From the cell containing the given text, extract its center point as (X, Y) coordinate. 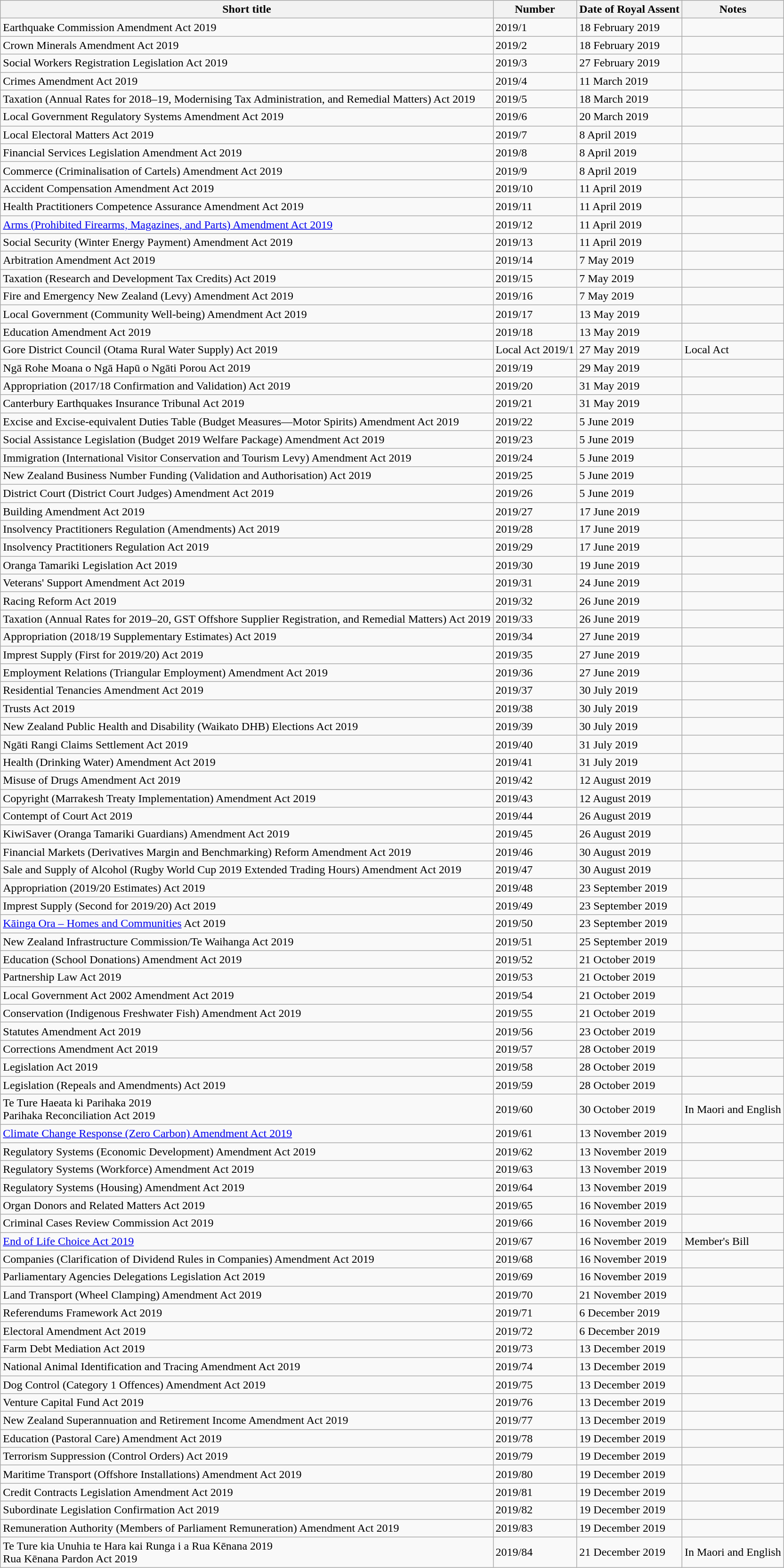
Climate Change Response (Zero Carbon) Amendment Act 2019 (247, 1134)
Social Security (Winter Energy Payment) Amendment Act 2019 (247, 243)
2019/74 (535, 1366)
Corrections Amendment Act 2019 (247, 1049)
27 May 2019 (630, 350)
2019/64 (535, 1187)
Partnership Law Act 2019 (247, 977)
Legislation Act 2019 (247, 1067)
2019/26 (535, 493)
Education Amendment Act 2019 (247, 332)
2019/45 (535, 834)
19 June 2019 (630, 565)
Regulatory Systems (Workforce) Amendment Act 2019 (247, 1170)
Crown Minerals Amendment Act 2019 (247, 45)
2019/23 (535, 439)
2019/10 (535, 188)
Imprest Supply (Second for 2019/20) Act 2019 (247, 906)
2019/7 (535, 135)
Sale and Supply of Alcohol (Rugby World Cup 2019 Extended Trading Hours) Amendment Act 2019 (247, 870)
Local Electoral Matters Act 2019 (247, 135)
Appropriation (2019/20 Estimates) Act 2019 (247, 888)
2019/20 (535, 386)
2019/78 (535, 1438)
Subordinate Legislation Confirmation Act 2019 (247, 1510)
2019/39 (535, 726)
Credit Contracts Legislation Amendment Act 2019 (247, 1492)
2019/81 (535, 1492)
Insolvency Practitioners Regulation (Amendments) Act 2019 (247, 529)
Taxation (Annual Rates for 2018–19, Modernising Tax Administration, and Remedial Matters) Act 2019 (247, 99)
2019/51 (535, 942)
2019/67 (535, 1241)
Regulatory Systems (Housing) Amendment Act 2019 (247, 1187)
Building Amendment Act 2019 (247, 511)
2019/50 (535, 924)
Te Ture kia Unuhia te Hara kai Runga i a Rua Kēnana 2019Rua Kēnana Pardon Act 2019 (247, 1552)
2019/9 (535, 171)
Health Practitioners Competence Assurance Amendment Act 2019 (247, 206)
2019/40 (535, 744)
Veterans' Support Amendment Act 2019 (247, 583)
Organ Donors and Related Matters Act 2019 (247, 1205)
Appropriation (2017/18 Confirmation and Validation) Act 2019 (247, 386)
2019/59 (535, 1085)
2019/29 (535, 547)
Local Act 2019/1 (535, 350)
Crimes Amendment Act 2019 (247, 81)
27 February 2019 (630, 63)
Electoral Amendment Act 2019 (247, 1331)
2019/33 (535, 619)
2019/58 (535, 1067)
2019/66 (535, 1223)
2019/49 (535, 906)
30 October 2019 (630, 1110)
New Zealand Infrastructure Commission/Te Waihanga Act 2019 (247, 942)
2019/79 (535, 1456)
2019/13 (535, 243)
2019/80 (535, 1474)
Farm Debt Mediation Act 2019 (247, 1349)
24 June 2019 (630, 583)
Dog Control (Category 1 Offences) Amendment Act 2019 (247, 1384)
21 December 2019 (630, 1552)
Accident Compensation Amendment Act 2019 (247, 188)
Legislation (Repeals and Amendments) Act 2019 (247, 1085)
New Zealand Superannuation and Retirement Income Amendment Act 2019 (247, 1421)
11 March 2019 (630, 81)
2019/28 (535, 529)
29 May 2019 (630, 368)
Parliamentary Agencies Delegations Legislation Act 2019 (247, 1277)
2019/12 (535, 225)
2019/31 (535, 583)
2019/37 (535, 691)
Racing Reform Act 2019 (247, 601)
2019/14 (535, 260)
2019/19 (535, 368)
2019/72 (535, 1331)
2019/6 (535, 117)
End of Life Choice Act 2019 (247, 1241)
Earthquake Commission Amendment Act 2019 (247, 27)
KiwiSaver (Oranga Tamariki Guardians) Amendment Act 2019 (247, 834)
2019/84 (535, 1552)
2019/24 (535, 457)
Financial Markets (Derivatives Margin and Benchmarking) Reform Amendment Act 2019 (247, 852)
Notes (733, 9)
Statutes Amendment Act 2019 (247, 1031)
Companies (Clarification of Dividend Rules in Companies) Amendment Act 2019 (247, 1259)
2019/36 (535, 673)
Education (Pastoral Care) Amendment Act 2019 (247, 1438)
Terrorism Suppression (Control Orders) Act 2019 (247, 1456)
Taxation (Annual Rates for 2019–20, GST Offshore Supplier Registration, and Remedial Matters) Act 2019 (247, 619)
Health (Drinking Water) Amendment Act 2019 (247, 762)
Arms (Prohibited Firearms, Magazines, and Parts) Amendment Act 2019 (247, 225)
2019/77 (535, 1421)
Trusts Act 2019 (247, 708)
2019/3 (535, 63)
2019/61 (535, 1134)
25 September 2019 (630, 942)
2019/16 (535, 296)
Financial Services Legislation Amendment Act 2019 (247, 153)
Local Government Act 2002 Amendment Act 2019 (247, 995)
2019/70 (535, 1295)
Excise and Excise-equivalent Duties Table (Budget Measures—Motor Spirits) Amendment Act 2019 (247, 422)
2019/62 (535, 1152)
Venture Capital Fund Act 2019 (247, 1403)
2019/2 (535, 45)
2019/57 (535, 1049)
Imprest Supply (First for 2019/20) Act 2019 (247, 655)
2019/63 (535, 1170)
Copyright (Marrakesh Treaty Implementation) Amendment Act 2019 (247, 798)
Local Act (733, 350)
2019/68 (535, 1259)
Commerce (Criminalisation of Cartels) Amendment Act 2019 (247, 171)
Oranga Tamariki Legislation Act 2019 (247, 565)
2019/41 (535, 762)
Local Government (Community Well-being) Amendment Act 2019 (247, 314)
New Zealand Public Health and Disability (Waikato DHB) Elections Act 2019 (247, 726)
2019/73 (535, 1349)
Member's Bill (733, 1241)
Residential Tenancies Amendment Act 2019 (247, 691)
2019/21 (535, 404)
Remuneration Authority (Members of Parliament Remuneration) Amendment Act 2019 (247, 1528)
Te Ture Haeata ki Parihaka 2019Parihaka Reconciliation Act 2019 (247, 1110)
Land Transport (Wheel Clamping) Amendment Act 2019 (247, 1295)
2019/83 (535, 1528)
23 October 2019 (630, 1031)
Ngā Rohe Moana o Ngā Hapū o Ngāti Porou Act 2019 (247, 368)
2019/27 (535, 511)
2019/17 (535, 314)
National Animal Identification and Tracing Amendment Act 2019 (247, 1366)
Taxation (Research and Development Tax Credits) Act 2019 (247, 278)
2019/44 (535, 816)
Immigration (International Visitor Conservation and Tourism Levy) Amendment Act 2019 (247, 457)
2019/34 (535, 637)
Social Workers Registration Legislation Act 2019 (247, 63)
2019/11 (535, 206)
2019/8 (535, 153)
Gore District Council (Otama Rural Water Supply) Act 2019 (247, 350)
2019/43 (535, 798)
2019/1 (535, 27)
Education (School Donations) Amendment Act 2019 (247, 959)
Local Government Regulatory Systems Amendment Act 2019 (247, 117)
2019/32 (535, 601)
2019/46 (535, 852)
2019/53 (535, 977)
Date of Royal Assent (630, 9)
Appropriation (2018/19 Supplementary Estimates) Act 2019 (247, 637)
Number (535, 9)
2019/82 (535, 1510)
Referendums Framework Act 2019 (247, 1313)
Ngāti Rangi Claims Settlement Act 2019 (247, 744)
Arbitration Amendment Act 2019 (247, 260)
Regulatory Systems (Economic Development) Amendment Act 2019 (247, 1152)
Contempt of Court Act 2019 (247, 816)
2019/54 (535, 995)
2019/76 (535, 1403)
Employment Relations (Triangular Employment) Amendment Act 2019 (247, 673)
Kāinga Ora – Homes and Communities Act 2019 (247, 924)
Criminal Cases Review Commission Act 2019 (247, 1223)
District Court (District Court Judges) Amendment Act 2019 (247, 493)
2019/55 (535, 1013)
2019/52 (535, 959)
Maritime Transport (Offshore Installations) Amendment Act 2019 (247, 1474)
Fire and Emergency New Zealand (Levy) Amendment Act 2019 (247, 296)
2019/22 (535, 422)
2019/42 (535, 780)
2019/18 (535, 332)
21 November 2019 (630, 1295)
2019/30 (535, 565)
2019/5 (535, 99)
2019/65 (535, 1205)
2019/60 (535, 1110)
2019/35 (535, 655)
2019/71 (535, 1313)
2019/38 (535, 708)
2019/25 (535, 475)
20 March 2019 (630, 117)
2019/75 (535, 1384)
2019/4 (535, 81)
2019/69 (535, 1277)
Conservation (Indigenous Freshwater Fish) Amendment Act 2019 (247, 1013)
New Zealand Business Number Funding (Validation and Authorisation) Act 2019 (247, 475)
Social Assistance Legislation (Budget 2019 Welfare Package) Amendment Act 2019 (247, 439)
2019/48 (535, 888)
2019/47 (535, 870)
2019/56 (535, 1031)
Short title (247, 9)
18 March 2019 (630, 99)
Canterbury Earthquakes Insurance Tribunal Act 2019 (247, 404)
Misuse of Drugs Amendment Act 2019 (247, 780)
Insolvency Practitioners Regulation Act 2019 (247, 547)
2019/15 (535, 278)
